Detect which cell encompasses the target text, then output its (x, y) center coordinate. 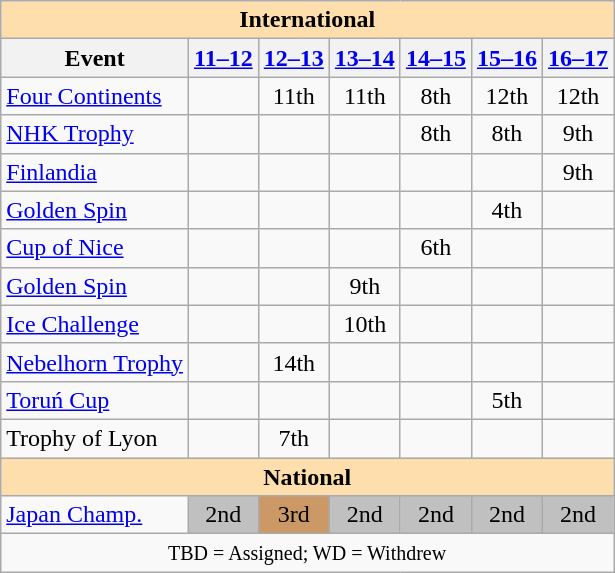
National (308, 477)
Four Continents (95, 96)
Nebelhorn Trophy (95, 362)
Ice Challenge (95, 324)
14th (294, 362)
Event (95, 58)
TBD = Assigned; WD = Withdrew (308, 553)
7th (294, 438)
14–15 (436, 58)
Finlandia (95, 172)
NHK Trophy (95, 134)
16–17 (578, 58)
International (308, 20)
13–14 (364, 58)
12–13 (294, 58)
Toruń Cup (95, 400)
3rd (294, 515)
11–12 (223, 58)
Cup of Nice (95, 248)
10th (364, 324)
Trophy of Lyon (95, 438)
6th (436, 248)
Japan Champ. (95, 515)
5th (506, 400)
4th (506, 210)
15–16 (506, 58)
